Output the [X, Y] coordinate of the center of the cell containing the given text.  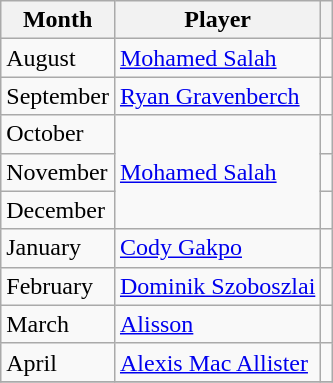
August [58, 58]
April [58, 362]
Alexis Mac Allister [217, 362]
September [58, 96]
January [58, 248]
December [58, 210]
Dominik Szoboszlai [217, 286]
February [58, 286]
Ryan Gravenberch [217, 96]
October [58, 134]
Cody Gakpo [217, 248]
Player [217, 20]
Alisson [217, 324]
March [58, 324]
Month [58, 20]
November [58, 172]
